Search for the cell housing the specified text and yield its [x, y] center coordinate. 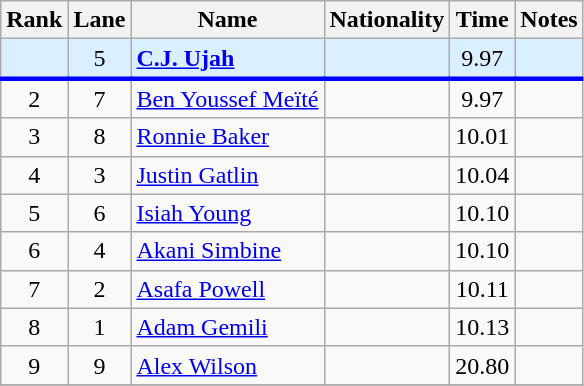
Lane [100, 20]
Name [228, 20]
10.13 [482, 327]
10.11 [482, 289]
20.80 [482, 365]
10.04 [482, 175]
Time [482, 20]
Rank [34, 20]
Alex Wilson [228, 365]
Asafa Powell [228, 289]
1 [100, 327]
Akani Simbine [228, 251]
Notes [549, 20]
Justin Gatlin [228, 175]
Nationality [387, 20]
Ronnie Baker [228, 137]
C.J. Ujah [228, 59]
Isiah Young [228, 213]
Ben Youssef Meïté [228, 98]
10.01 [482, 137]
Adam Gemili [228, 327]
